From the cell containing the given text, extract its center point as (x, y) coordinate. 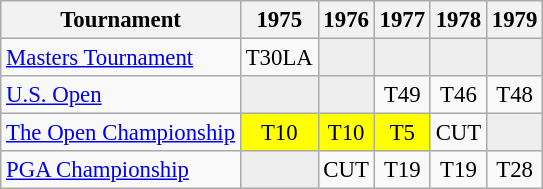
The Open Championship (121, 133)
PGA Championship (121, 170)
T30LA (279, 58)
Masters Tournament (121, 58)
1979 (515, 20)
T46 (458, 95)
Tournament (121, 20)
1975 (279, 20)
1976 (346, 20)
T5 (402, 133)
1978 (458, 20)
1977 (402, 20)
U.S. Open (121, 95)
T28 (515, 170)
T48 (515, 95)
T49 (402, 95)
